Identify which cell holds the provided text, then report its [X, Y] central coordinate. 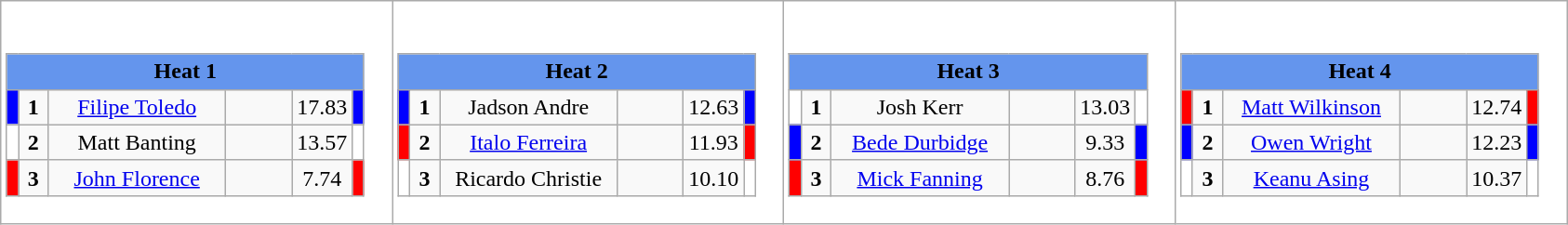
Jadson Andre [528, 107]
7.74 [322, 178]
10.37 [1497, 178]
9.33 [1105, 142]
Heat 3 1 Josh Kerr 13.03 2 Bede Durbidge 9.33 3 Mick Fanning 8.76 [980, 112]
Heat 1 [185, 72]
12.23 [1497, 142]
Heat 4 [1360, 72]
Matt Banting [138, 142]
Ricardo Christie [528, 178]
Heat 4 1 Matt Wilkinson 12.74 2 Owen Wright 12.23 3 Keanu Asing 10.37 [1371, 112]
12.74 [1497, 107]
Mick Fanning [921, 178]
10.10 [714, 178]
Heat 2 [577, 72]
13.57 [322, 142]
Bede Durbidge [921, 142]
Josh Kerr [921, 107]
Filipe Toledo [138, 107]
12.63 [714, 107]
Heat 2 1 Jadson Andre 12.63 2 Italo Ferreira 11.93 3 Ricardo Christie 10.10 [588, 112]
8.76 [1105, 178]
Italo Ferreira [528, 142]
John Florence [138, 178]
Owen Wright [1311, 142]
17.83 [322, 107]
11.93 [714, 142]
Keanu Asing [1311, 178]
Matt Wilkinson [1311, 107]
Heat 1 1 Filipe Toledo 17.83 2 Matt Banting 13.57 3 John Florence 7.74 [197, 112]
Heat 3 [968, 72]
13.03 [1105, 107]
